From the cell containing the given text, extract its center point as (X, Y) coordinate. 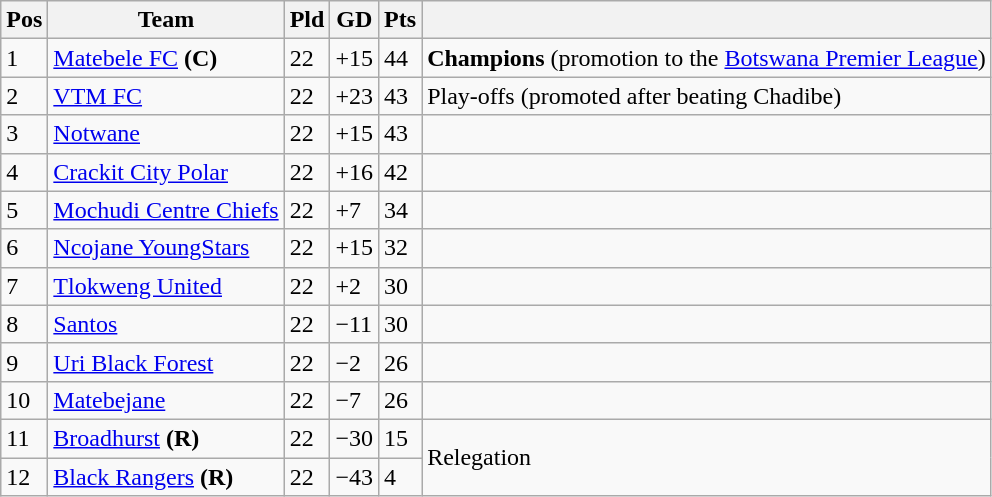
Tlokweng United (166, 286)
44 (400, 58)
−43 (354, 477)
11 (24, 438)
Pld (307, 20)
+23 (354, 96)
Team (166, 20)
Broadhurst (R) (166, 438)
GD (354, 20)
Pos (24, 20)
1 (24, 58)
Ncojane YoungStars (166, 248)
8 (24, 324)
32 (400, 248)
Notwane (166, 134)
+7 (354, 210)
Relegation (707, 457)
Santos (166, 324)
Pts (400, 20)
9 (24, 362)
−7 (354, 400)
−2 (354, 362)
Matebejane (166, 400)
15 (400, 438)
34 (400, 210)
+16 (354, 172)
5 (24, 210)
7 (24, 286)
Champions (promotion to the Botswana Premier League) (707, 58)
+2 (354, 286)
Black Rangers (R) (166, 477)
−11 (354, 324)
Play-offs (promoted after beating Chadibe) (707, 96)
2 (24, 96)
42 (400, 172)
Mochudi Centre Chiefs (166, 210)
Matebele FC (C) (166, 58)
−30 (354, 438)
6 (24, 248)
12 (24, 477)
Uri Black Forest (166, 362)
3 (24, 134)
VTM FC (166, 96)
Crackit City Polar (166, 172)
10 (24, 400)
